Locate the cell with the specified text and output its [x, y] center coordinate. 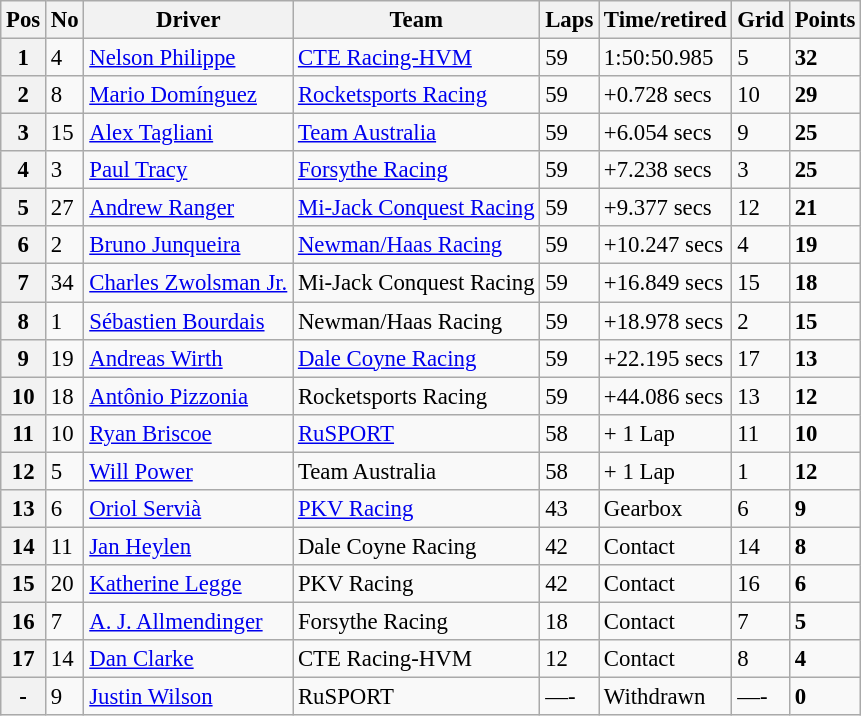
1:50:50.985 [666, 58]
29 [824, 95]
Grid [760, 20]
No [65, 20]
32 [824, 58]
Katherine Legge [188, 584]
Justin Wilson [188, 697]
20 [65, 584]
0 [824, 697]
Oriol Servià [188, 509]
+9.377 secs [666, 208]
Paul Tracy [188, 170]
+22.195 secs [666, 358]
Pos [24, 20]
+44.086 secs [666, 396]
21 [824, 208]
+6.054 secs [666, 133]
43 [570, 509]
Driver [188, 20]
Dan Clarke [188, 659]
Andrew Ranger [188, 208]
+16.849 secs [666, 283]
Jan Heylen [188, 546]
+7.238 secs [666, 170]
Time/retired [666, 20]
+0.728 secs [666, 95]
34 [65, 283]
Alex Tagliani [188, 133]
Withdrawn [666, 697]
Gearbox [666, 509]
27 [65, 208]
Nelson Philippe [188, 58]
Charles Zwolsman Jr. [188, 283]
Ryan Briscoe [188, 433]
Laps [570, 20]
Sébastien Bourdais [188, 321]
Bruno Junqueira [188, 245]
+10.247 secs [666, 245]
Team [416, 20]
+18.978 secs [666, 321]
A. J. Allmendinger [188, 621]
Will Power [188, 471]
- [24, 697]
Points [824, 20]
Antônio Pizzonia [188, 396]
Mario Domínguez [188, 95]
Andreas Wirth [188, 358]
